Locate the cell with the specified text and output its (X, Y) center coordinate. 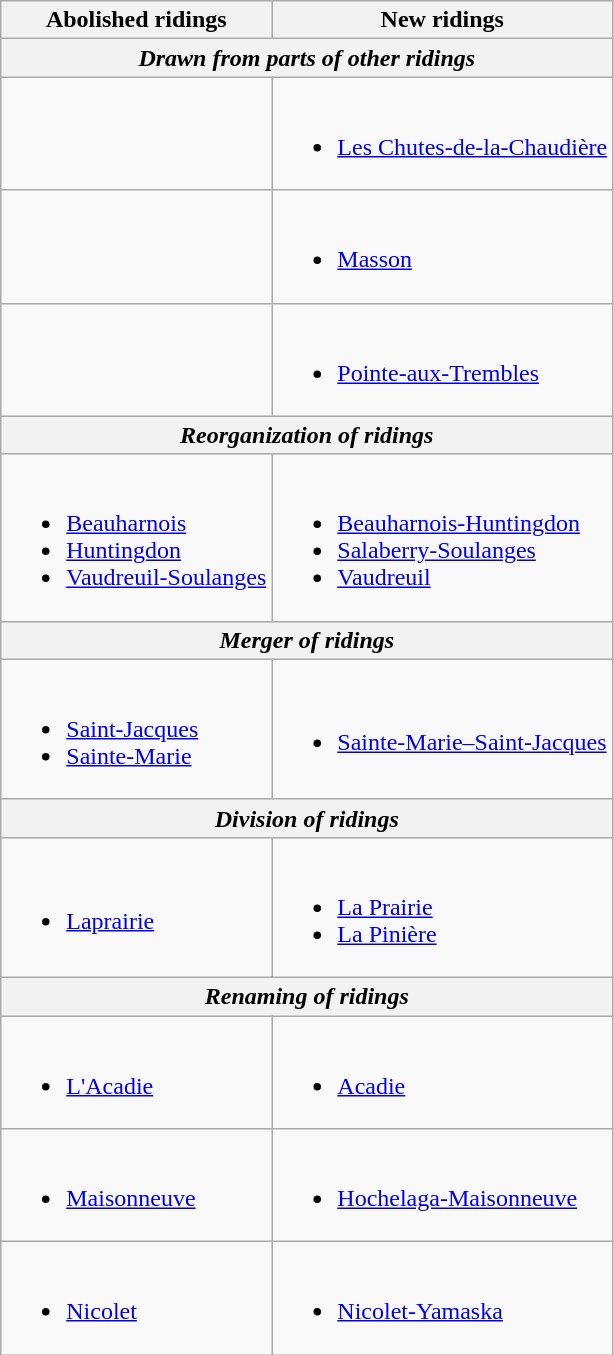
Les Chutes-de-la-Chaudière (442, 134)
L'Acadie (136, 1072)
Masson (442, 246)
Reorganization of ridings (307, 435)
New ridings (442, 20)
Nicolet-Yamaska (442, 1298)
Acadie (442, 1072)
Saint-JacquesSainte-Marie (136, 729)
Nicolet (136, 1298)
BeauharnoisHuntingdonVaudreuil-Soulanges (136, 538)
Maisonneuve (136, 1186)
Sainte-Marie–Saint-Jacques (442, 729)
Abolished ridings (136, 20)
Division of ridings (307, 818)
Hochelaga-Maisonneuve (442, 1186)
Drawn from parts of other ridings (307, 58)
Pointe-aux-Trembles (442, 360)
La PrairieLa Pinière (442, 907)
Merger of ridings (307, 640)
Renaming of ridings (307, 996)
Beauharnois-HuntingdonSalaberry-SoulangesVaudreuil (442, 538)
Laprairie (136, 907)
